Provide the [x, y] coordinate of the cell's center where the given text is located.  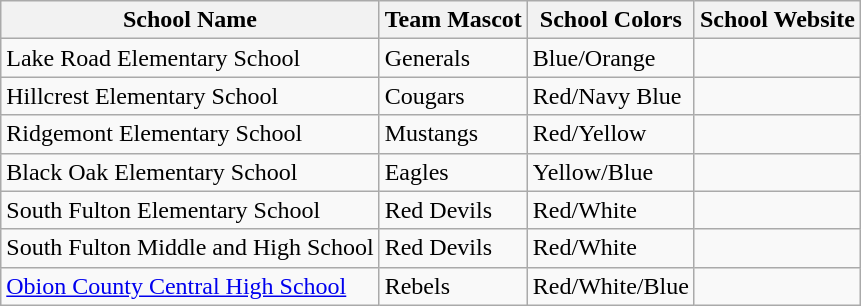
Red/Yellow [610, 134]
Black Oak Elementary School [190, 172]
Rebels [453, 286]
Ridgemont Elementary School [190, 134]
School Website [777, 20]
School Name [190, 20]
Generals [453, 58]
Yellow/Blue [610, 172]
School Colors [610, 20]
Blue/Orange [610, 58]
Eagles [453, 172]
Red/White/Blue [610, 286]
Hillcrest Elementary School [190, 96]
Team Mascot [453, 20]
Cougars [453, 96]
South Fulton Middle and High School [190, 248]
Red/Navy Blue [610, 96]
South Fulton Elementary School [190, 210]
Obion County Central High School [190, 286]
Mustangs [453, 134]
Lake Road Elementary School [190, 58]
